Find where the given text appears and provide that cell's center as [X, Y] coordinate. 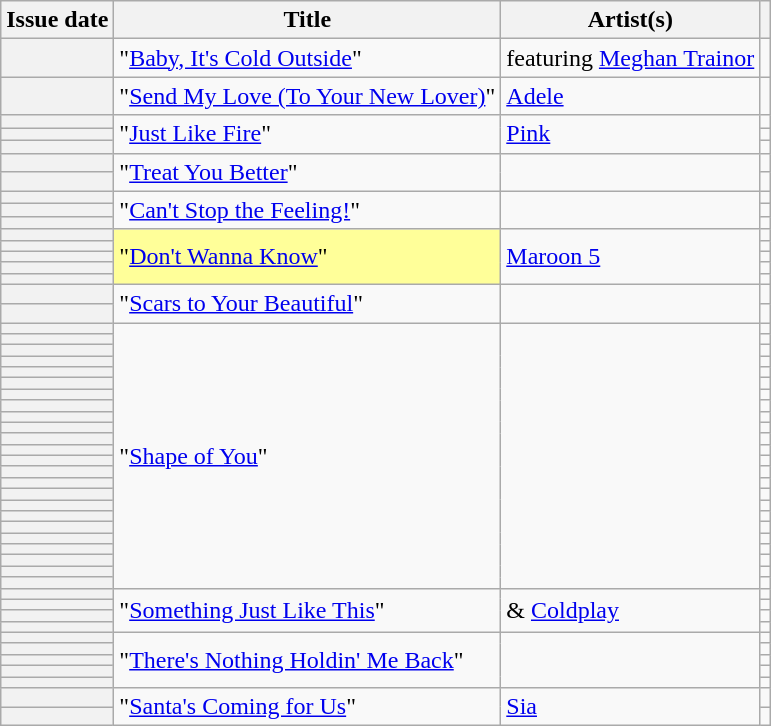
"Don't Wanna Know" [308, 256]
Pink [630, 134]
& Coldplay [630, 610]
"Baby, It's Cold Outside" [308, 58]
"Send My Love (To Your New Lover)" [308, 96]
Adele [630, 96]
"Can't Stop the Feeling!" [308, 210]
Artist(s) [630, 20]
"Treat You Better" [308, 172]
"Just Like Fire" [308, 134]
"Something Just Like This" [308, 610]
"Scars to Your Beautiful" [308, 303]
"There's Nothing Holdin' Me Back" [308, 660]
Sia [630, 707]
Issue date [58, 20]
Title [308, 20]
"Santa's Coming for Us" [308, 707]
featuring Meghan Trainor [630, 58]
"Shape of You" [308, 455]
Maroon 5 [630, 256]
